Extract the [x, y] coordinate from the center of the cell holding the provided text.  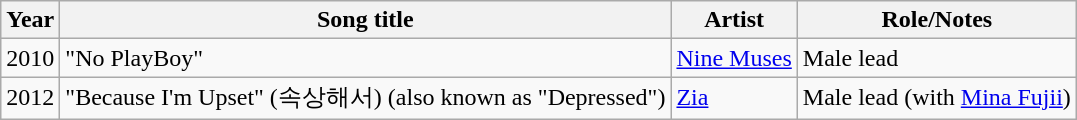
"Because I'm Upset" (속상해서) (also known as "Depressed") [366, 98]
2010 [30, 58]
Artist [734, 20]
Male lead (with Mina Fujii) [936, 98]
Year [30, 20]
Male lead [936, 58]
Nine Muses [734, 58]
Role/Notes [936, 20]
"No PlayBoy" [366, 58]
Song title [366, 20]
Zia [734, 98]
2012 [30, 98]
